Output the [x, y] coordinate of the center of the cell containing the given text.  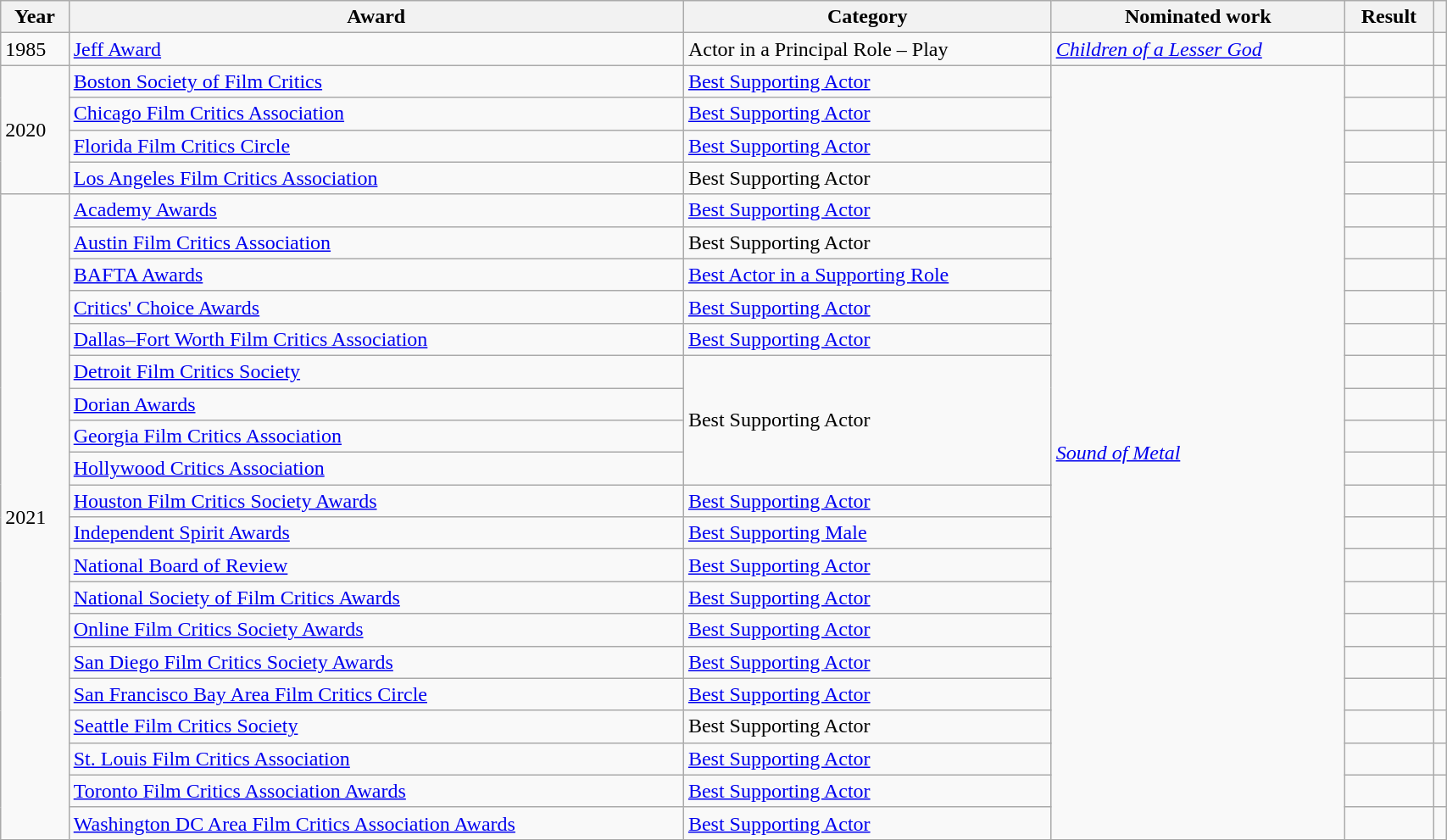
2021 [35, 517]
Category [867, 17]
Dallas–Fort Worth Film Critics Association [376, 339]
Academy Awards [376, 210]
Detroit Film Critics Society [376, 371]
Houston Film Critics Society Awards [376, 501]
Hollywood Critics Association [376, 469]
Nominated work [1198, 17]
Best Actor in a Supporting Role [867, 275]
Critics' Choice Awards [376, 307]
Online Film Critics Society Awards [376, 630]
Seattle Film Critics Society [376, 726]
National Board of Review [376, 565]
BAFTA Awards [376, 275]
Award [376, 17]
Toronto Film Critics Association Awards [376, 791]
Boston Society of Film Critics [376, 81]
Actor in a Principal Role – Play [867, 49]
Austin Film Critics Association [376, 242]
Los Angeles Film Critics Association [376, 178]
2020 [35, 130]
Sound of Metal [1198, 453]
Dorian Awards [376, 404]
National Society of Film Critics Awards [376, 598]
San Diego Film Critics Society Awards [376, 662]
Washington DC Area Film Critics Association Awards [376, 823]
Independent Spirit Awards [376, 533]
Florida Film Critics Circle [376, 146]
St. Louis Film Critics Association [376, 759]
Chicago Film Critics Association [376, 114]
Jeff Award [376, 49]
Year [35, 17]
San Francisco Bay Area Film Critics Circle [376, 694]
Result [1389, 17]
Best Supporting Male [867, 533]
Children of a Lesser God [1198, 49]
Georgia Film Critics Association [376, 437]
1985 [35, 49]
